Return [x, y] of the center of cell containing provided text 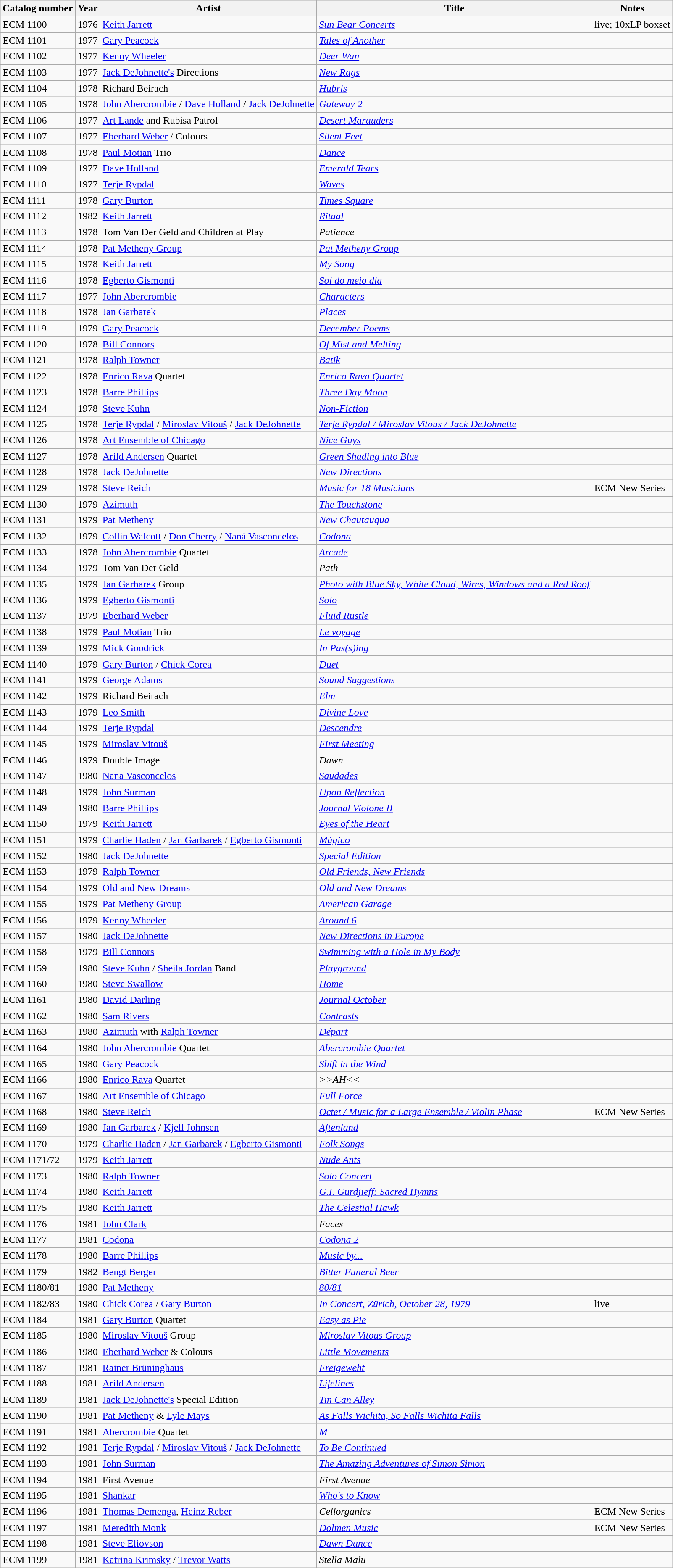
G.I. Gurdjieff: Sacred Hymns [455, 1192]
ECM 1100 [38, 24]
ECM 1185 [38, 1336]
Nice Guys [455, 440]
ECM 1118 [38, 312]
Folk Songs [455, 1144]
Path [455, 568]
Journal October [455, 1000]
Divine Love [455, 712]
Three Day Moon [455, 392]
ECM 1132 [38, 536]
ECM 1115 [38, 264]
ECM 1168 [38, 1112]
Cellorganics [455, 1512]
Places [455, 312]
Steve Kuhn / Sheila Jordan Band [208, 968]
ECM 1145 [38, 744]
ECM 1189 [38, 1400]
Music for 18 Musicians [455, 488]
Upon Reflection [455, 792]
ECM 1173 [38, 1176]
Tin Can Alley [455, 1400]
Tom Van Der Geld [208, 568]
ECM 1125 [38, 424]
ECM 1112 [38, 216]
Tales of Another [455, 40]
ECM 1151 [38, 840]
ECM 1160 [38, 984]
Rainer Brüninghaus [208, 1368]
ECM 1152 [38, 856]
ECM 1199 [38, 1560]
ECM 1158 [38, 952]
ECM 1169 [38, 1128]
Around 6 [455, 920]
ECM 1178 [38, 1256]
Notes [632, 8]
Sun Bear Concerts [455, 24]
First Meeting [455, 744]
ECM 1188 [38, 1384]
Miroslav Vitouš [208, 744]
ECM 1157 [38, 936]
ECM 1192 [38, 1447]
Catalog number [38, 8]
Eberhard Weber / Colours [208, 136]
ECM 1123 [38, 392]
Of Mist and Melting [455, 344]
Jan Garbarek Group [208, 584]
Codona 2 [455, 1240]
ECM 1161 [38, 1000]
ECM 1147 [38, 776]
ECM 1190 [38, 1415]
ECM 1198 [38, 1544]
ECM 1129 [38, 488]
ECM 1102 [38, 56]
New Chautauqua [455, 520]
ECM 1119 [38, 328]
December Poems [455, 328]
ECM 1176 [38, 1224]
ECM 1182/83 [38, 1304]
Double Image [208, 760]
ECM 1134 [38, 568]
Full Force [455, 1096]
Year [87, 8]
John Clark [208, 1224]
ECM 1194 [38, 1479]
Steve Kuhn [208, 408]
80/81 [455, 1288]
ECM 1171/72 [38, 1160]
Chick Corea / Gary Burton [208, 1304]
ECM 1108 [38, 152]
ECM 1130 [38, 504]
ECM 1146 [38, 760]
Mick Goodrick [208, 648]
Octet / Music for a Large Ensemble / Violin Phase [455, 1112]
ECM 1139 [38, 648]
ECM 1140 [38, 664]
ECM 1131 [38, 520]
ECM 1159 [38, 968]
Jan Garbarek / Kjell Johnsen [208, 1128]
Emerald Tears [455, 168]
Gary Burton [208, 200]
Swimming with a Hole in My Body [455, 952]
ECM 1126 [38, 440]
David Darling [208, 1000]
Solo [455, 600]
Sound Suggestions [455, 680]
In Concert, Zürich, October 28, 1979 [455, 1304]
Photo with Blue Sky, White Cloud, Wires, Windows and a Red Roof [455, 584]
Départ [455, 1032]
ECM 1179 [38, 1272]
Gary Burton / Chick Corea [208, 664]
ECM 1116 [38, 280]
Deer Wan [455, 56]
Dawn Dance [455, 1544]
ECM 1184 [38, 1320]
ECM 1114 [38, 248]
Arild Andersen Quartet [208, 456]
Meredith Monk [208, 1528]
Contrasts [455, 1016]
Journal Violone II [455, 808]
ECM 1187 [38, 1368]
ECM 1136 [38, 600]
The Celestial Hawk [455, 1208]
Eberhard Weber [208, 616]
Tom Van Der Geld and Children at Play [208, 232]
ECM 1141 [38, 680]
Descendre [455, 728]
Steve Eliovson [208, 1544]
Nana Vasconcelos [208, 776]
ECM 1193 [38, 1463]
To Be Continued [455, 1447]
New Rags [455, 72]
Batik [455, 360]
ECM 1110 [38, 184]
Music by... [455, 1256]
Nude Ants [455, 1160]
ECM 1117 [38, 296]
Eberhard Weber & Colours [208, 1352]
ECM 1105 [38, 104]
As Falls Wichita, So Falls Wichita Falls [455, 1415]
Dawn [455, 760]
ECM 1156 [38, 920]
Collin Walcott / Don Cherry / Naná Vasconcelos [208, 536]
Shift in the Wind [455, 1064]
Elm [455, 696]
New Directions in Europe [455, 936]
Eyes of the Heart [455, 824]
ECM 1196 [38, 1512]
In Pas(s)ing [455, 648]
ECM 1180/81 [38, 1288]
Aftenland [455, 1128]
ECM 1104 [38, 88]
ECM 1150 [38, 824]
ECM 1164 [38, 1048]
ECM 1124 [38, 408]
ECM 1153 [38, 872]
Stella Malu [455, 1560]
ECM 1167 [38, 1096]
Azimuth [208, 504]
ECM 1149 [38, 808]
Fluid Rustle [455, 616]
live [632, 1304]
live; 10xLP boxset [632, 24]
ECM 1142 [38, 696]
Times Square [455, 200]
ECM 1148 [38, 792]
ECM 1106 [38, 120]
Miroslav Vitouš Group [208, 1336]
Thomas Demenga, Heinz Reber [208, 1512]
ECM 1135 [38, 584]
Patience [455, 232]
ECM 1103 [38, 72]
Faces [455, 1224]
Ritual [455, 216]
Playground [455, 968]
Little Movements [455, 1352]
American Garage [455, 904]
ECM 1133 [38, 552]
Sam Rivers [208, 1016]
ECM 1177 [38, 1240]
ECM 1120 [38, 344]
Bengt Berger [208, 1272]
New Directions [455, 472]
Title [455, 8]
Pat Metheny & Lyle Mays [208, 1415]
Lifelines [455, 1384]
Saudades [455, 776]
Green Shading into Blue [455, 456]
ECM 1127 [38, 456]
Duet [455, 664]
ECM 1122 [38, 376]
Dance [455, 152]
ECM 1163 [38, 1032]
Solo Concert [455, 1176]
Terje Rypdal / Miroslav Vitous / Jack DeJohnette [455, 424]
Leo Smith [208, 712]
Mágico [455, 840]
Special Edition [455, 856]
ECM 1121 [38, 360]
George Adams [208, 680]
Le voyage [455, 632]
Easy as Pie [455, 1320]
Gary Burton Quartet [208, 1320]
ECM 1113 [38, 232]
John Abercrombie / Dave Holland / Jack DeJohnette [208, 104]
ECM 1166 [38, 1080]
ECM 1101 [38, 40]
Home [455, 984]
ECM 1191 [38, 1431]
>>AH<< [455, 1080]
ECM 1162 [38, 1016]
Steve Swallow [208, 984]
Desert Marauders [455, 120]
Miroslav Vitous Group [455, 1336]
Freigeweht [455, 1368]
ECM 1128 [38, 472]
Art Lande and Rubisa Patrol [208, 120]
Who's to Know [455, 1496]
Jan Garbarek [208, 312]
ECM 1155 [38, 904]
ECM 1197 [38, 1528]
Dave Holland [208, 168]
Arild Andersen [208, 1384]
ECM 1109 [38, 168]
My Song [455, 264]
Bitter Funeral Beer [455, 1272]
Waves [455, 184]
1976 [87, 24]
The Touchstone [455, 504]
Old Friends, New Friends [455, 872]
ECM 1107 [38, 136]
ECM 1165 [38, 1064]
ECM 1138 [38, 632]
ECM 1137 [38, 616]
Characters [455, 296]
John Abercrombie [208, 296]
Dolmen Music [455, 1528]
Azimuth with Ralph Towner [208, 1032]
ECM 1143 [38, 712]
ECM 1144 [38, 728]
ECM 1174 [38, 1192]
Shankar [208, 1496]
Artist [208, 8]
Gateway 2 [455, 104]
Silent Feet [455, 136]
Hubris [455, 88]
ECM 1154 [38, 888]
Arcade [455, 552]
Jack DeJohnette's Directions [208, 72]
ECM 1175 [38, 1208]
Sol do meio dia [455, 280]
ECM 1170 [38, 1144]
Katrina Krimsky / Trevor Watts [208, 1560]
ECM 1186 [38, 1352]
Non-Fiction [455, 408]
ECM 1195 [38, 1496]
Jack DeJohnette's Special Edition [208, 1400]
M [455, 1431]
The Amazing Adventures of Simon Simon [455, 1463]
ECM 1111 [38, 200]
